From the cell containing the given text, extract its center point as (X, Y) coordinate. 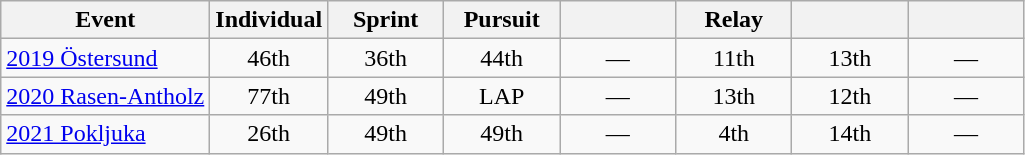
36th (386, 58)
4th (734, 134)
26th (269, 134)
Event (106, 20)
LAP (502, 96)
Individual (269, 20)
Relay (734, 20)
12th (850, 96)
2019 Östersund (106, 58)
2021 Pokljuka (106, 134)
44th (502, 58)
14th (850, 134)
11th (734, 58)
Sprint (386, 20)
46th (269, 58)
77th (269, 96)
2020 Rasen-Antholz (106, 96)
Pursuit (502, 20)
